Search for the cell housing the specified text and yield its [x, y] center coordinate. 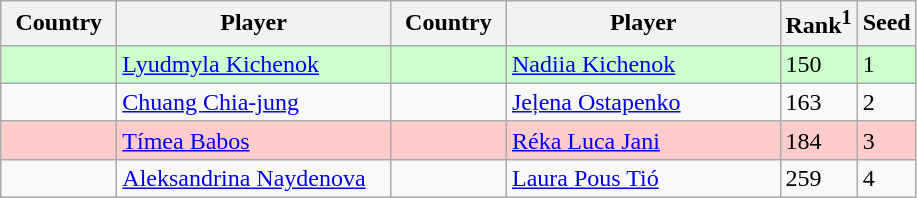
Chuang Chia-jung [254, 102]
4 [886, 178]
Nadiia Kichenok [643, 64]
3 [886, 140]
Laura Pous Tió [643, 178]
Jeļena Ostapenko [643, 102]
Rank1 [818, 24]
150 [818, 64]
Tímea Babos [254, 140]
2 [886, 102]
Aleksandrina Naydenova [254, 178]
Réka Luca Jani [643, 140]
184 [818, 140]
259 [818, 178]
Seed [886, 24]
Lyudmyla Kichenok [254, 64]
163 [818, 102]
1 [886, 64]
